Provide the (x, y) coordinate of the cell's center where the given text is located.  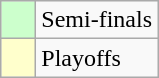
Playoffs (97, 58)
Semi-finals (97, 20)
